Capture the cell that displays the provided text and extract its [X, Y] central coordinate. 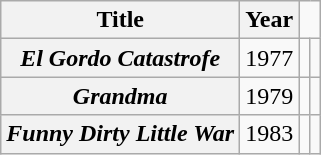
Year [270, 20]
El Gordo Catastrofe [120, 58]
Grandma [120, 96]
Funny Dirty Little War [120, 134]
Title [120, 20]
1979 [270, 96]
1983 [270, 134]
1977 [270, 58]
